Search for the cell housing the specified text and yield its [x, y] center coordinate. 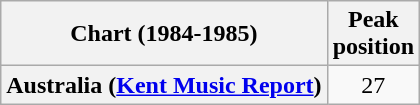
Australia (Kent Music Report) [164, 85]
27 [373, 85]
Peakposition [373, 34]
Chart (1984-1985) [164, 34]
